Output the (X, Y) coordinate of the center of the cell containing the given text.  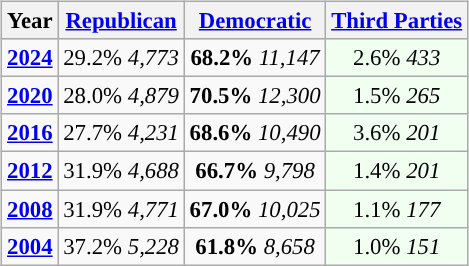
2008 (30, 209)
27.7% 4,231 (121, 133)
2016 (30, 133)
Democratic (255, 21)
70.5% 12,300 (255, 96)
31.9% 4,688 (121, 171)
66.7% 9,798 (255, 171)
61.8% 8,658 (255, 246)
2020 (30, 96)
1.4% 201 (397, 171)
31.9% 4,771 (121, 209)
68.6% 10,490 (255, 133)
1.1% 177 (397, 209)
Year (30, 21)
2012 (30, 171)
Republican (121, 21)
29.2% 4,773 (121, 58)
28.0% 4,879 (121, 96)
2.6% 433 (397, 58)
3.6% 201 (397, 133)
1.0% 151 (397, 246)
68.2% 11,147 (255, 58)
Third Parties (397, 21)
37.2% 5,228 (121, 246)
2024 (30, 58)
2004 (30, 246)
1.5% 265 (397, 96)
67.0% 10,025 (255, 209)
